Identify which cell holds the provided text, then report its [x, y] central coordinate. 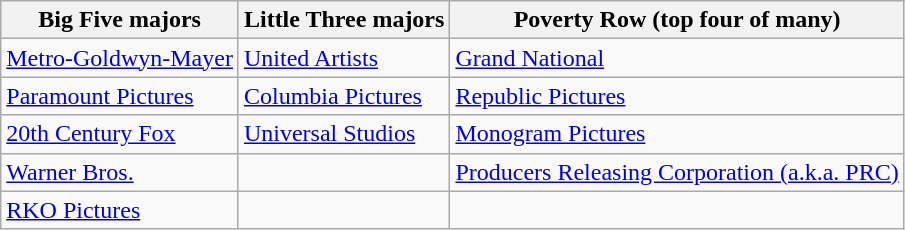
Producers Releasing Corporation (a.k.a. PRC) [677, 172]
Paramount Pictures [120, 96]
Little Three majors [344, 20]
Poverty Row (top four of many) [677, 20]
United Artists [344, 58]
Metro-Goldwyn-Mayer [120, 58]
Columbia Pictures [344, 96]
Republic Pictures [677, 96]
Grand National [677, 58]
Big Five majors [120, 20]
Monogram Pictures [677, 134]
Universal Studios [344, 134]
20th Century Fox [120, 134]
Warner Bros. [120, 172]
RKO Pictures [120, 210]
